Scan for the cell matching the given text and deliver its (X, Y) coordinate at center. 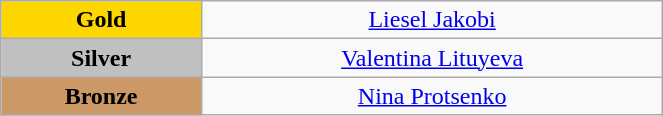
Gold (102, 20)
Nina Protsenko (432, 96)
Bronze (102, 96)
Valentina Lituyeva (432, 58)
Liesel Jakobi (432, 20)
Silver (102, 58)
